Locate the cell with the specified text and output its [X, Y] center coordinate. 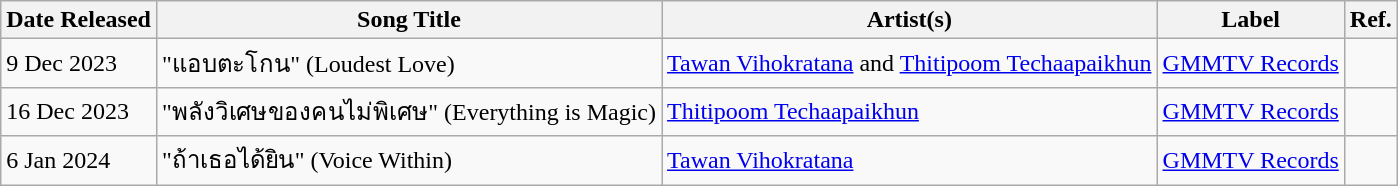
Label [1250, 20]
Ref. [1370, 20]
16 Dec 2023 [79, 112]
Tawan Vihokratana [910, 160]
Tawan Vihokratana and Thitipoom Techaapaikhun [910, 64]
"แอบตะโกน" (Loudest Love) [408, 64]
6 Jan 2024 [79, 160]
Song Title [408, 20]
Date Released [79, 20]
"ถ้าเธอได้ยิน" (Voice Within) [408, 160]
Artist(s) [910, 20]
9 Dec 2023 [79, 64]
Thitipoom Techaapaikhun [910, 112]
"พลังวิเศษของคนไม่พิเศษ" (Everything is Magic) [408, 112]
